Extract the [x, y] coordinate from the center of the cell holding the provided text.  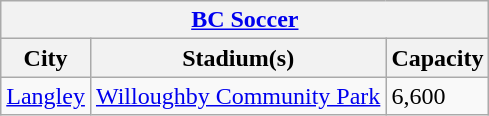
Willoughby Community Park [238, 96]
Langley [46, 96]
BC Soccer [245, 20]
6,600 [438, 96]
Capacity [438, 58]
City [46, 58]
Stadium(s) [238, 58]
